Locate the cell with the specified text and output its [X, Y] center coordinate. 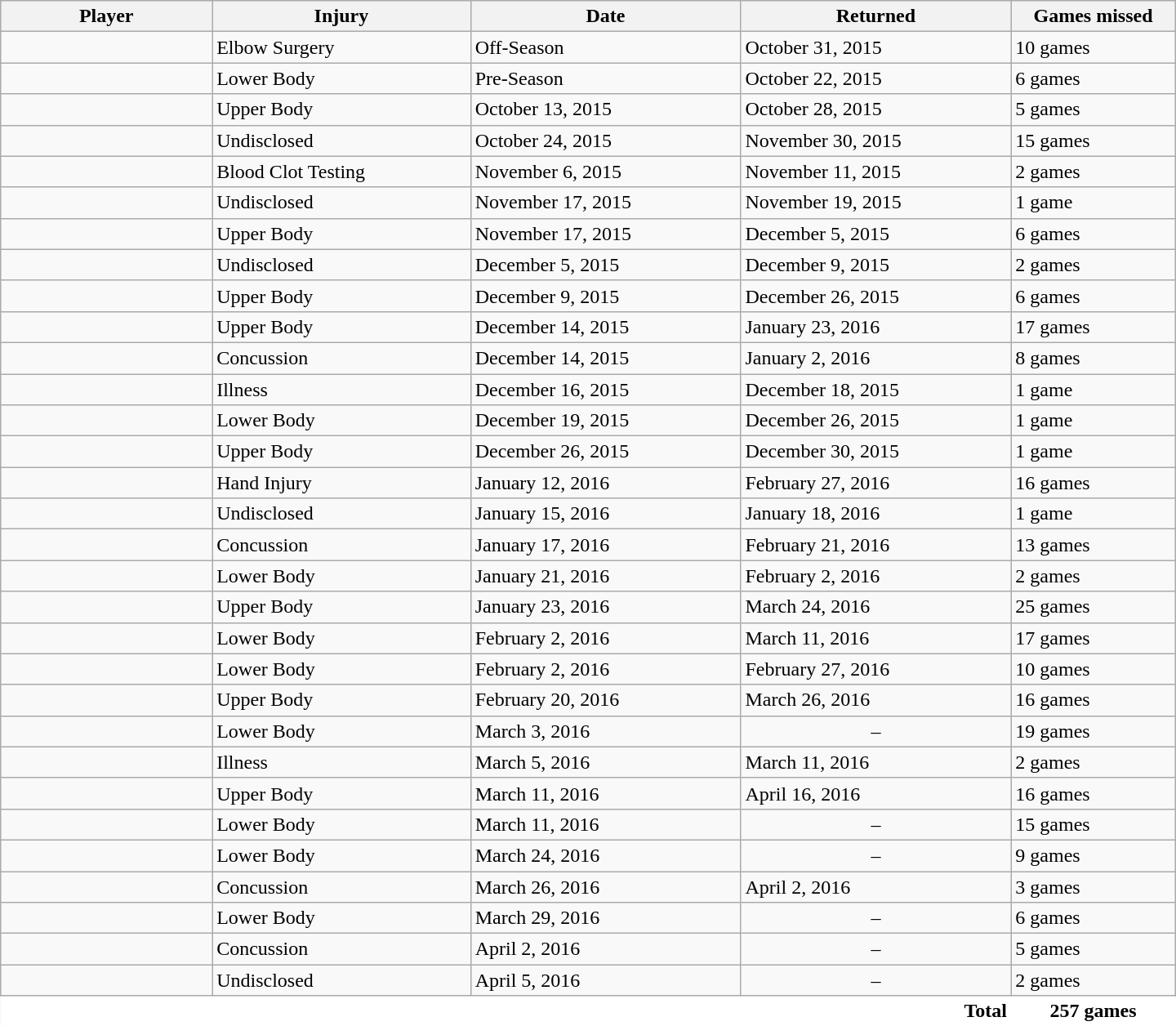
Off-Season [606, 47]
Total [506, 1011]
January 2, 2016 [875, 358]
Games missed [1093, 16]
Blood Clot Testing [341, 172]
October 28, 2015 [875, 109]
Returned [875, 16]
Hand Injury [341, 483]
13 games [1093, 545]
9 games [1093, 855]
19 games [1093, 731]
January 15, 2016 [606, 514]
October 24, 2015 [606, 141]
Date [606, 16]
8 games [1093, 358]
December 18, 2015 [875, 390]
January 21, 2016 [606, 576]
November 30, 2015 [875, 141]
January 18, 2016 [875, 514]
December 30, 2015 [875, 452]
October 22, 2015 [875, 78]
October 31, 2015 [875, 47]
March 29, 2016 [606, 918]
November 19, 2015 [875, 203]
Pre-Season [606, 78]
January 12, 2016 [606, 483]
Injury [341, 16]
Elbow Surgery [341, 47]
December 19, 2015 [606, 421]
25 games [1093, 607]
March 5, 2016 [606, 762]
April 5, 2016 [606, 980]
November 6, 2015 [606, 172]
February 21, 2016 [875, 545]
February 20, 2016 [606, 700]
January 17, 2016 [606, 545]
October 13, 2015 [606, 109]
December 16, 2015 [606, 390]
March 3, 2016 [606, 731]
3 games [1093, 886]
257 games [1093, 1011]
Player [106, 16]
April 16, 2016 [875, 793]
November 11, 2015 [875, 172]
